Locate the cell with the specified text and output its (x, y) center coordinate. 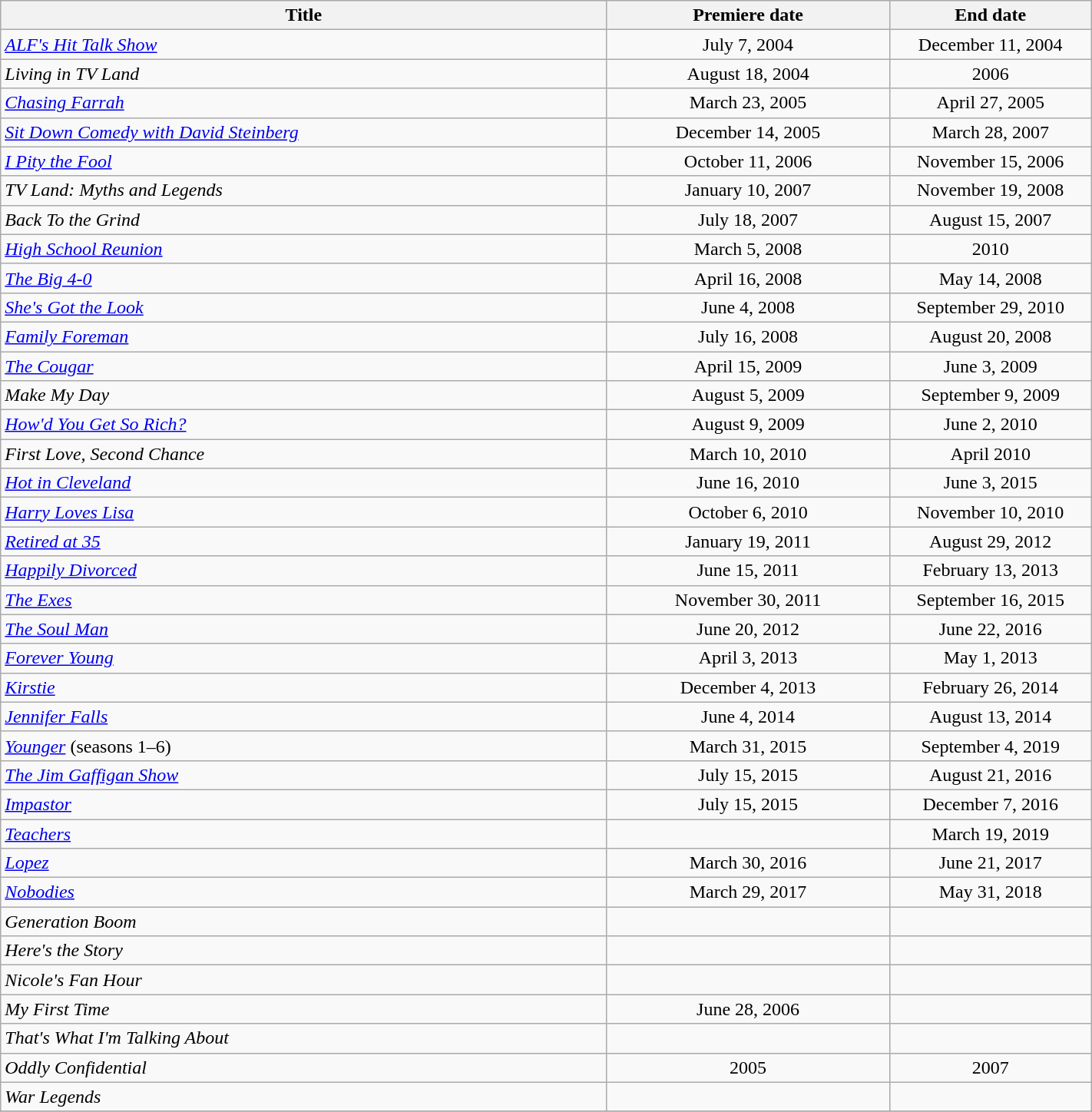
Nobodies (304, 892)
Title (304, 15)
June 28, 2006 (748, 1009)
Younger (seasons 1–6) (304, 746)
August 15, 2007 (991, 220)
Hot in Cleveland (304, 483)
January 19, 2011 (748, 541)
May 14, 2008 (991, 278)
Family Foreman (304, 336)
ALF's Hit Talk Show (304, 45)
December 7, 2016 (991, 804)
July 7, 2004 (748, 45)
July 16, 2008 (748, 336)
TV Land: Myths and Legends (304, 190)
August 9, 2009 (748, 425)
April 3, 2013 (748, 658)
She's Got the Look (304, 307)
June 3, 2009 (991, 366)
War Legends (304, 1097)
Generation Boom (304, 922)
January 10, 2007 (748, 190)
Sit Down Comedy with David Steinberg (304, 132)
March 10, 2010 (748, 454)
March 5, 2008 (748, 249)
Forever Young (304, 658)
Make My Day (304, 395)
End date (991, 15)
December 14, 2005 (748, 132)
December 4, 2013 (748, 687)
Here's the Story (304, 951)
August 18, 2004 (748, 74)
April 27, 2005 (991, 103)
Premiere date (748, 15)
How'd You Get So Rich? (304, 425)
Teachers (304, 833)
2006 (991, 74)
June 2, 2010 (991, 425)
March 30, 2016 (748, 863)
November 19, 2008 (991, 190)
The Soul Man (304, 629)
Happily Divorced (304, 571)
June 4, 2014 (748, 717)
September 29, 2010 (991, 307)
That's What I'm Talking About (304, 1038)
2007 (991, 1067)
I Pity the Fool (304, 161)
December 11, 2004 (991, 45)
October 11, 2006 (748, 161)
February 26, 2014 (991, 687)
September 9, 2009 (991, 395)
The Big 4-0 (304, 278)
Kirstie (304, 687)
April 16, 2008 (748, 278)
My First Time (304, 1009)
March 29, 2017 (748, 892)
April 15, 2009 (748, 366)
November 10, 2010 (991, 512)
2010 (991, 249)
March 23, 2005 (748, 103)
Jennifer Falls (304, 717)
August 21, 2016 (991, 775)
High School Reunion (304, 249)
Impastor (304, 804)
February 13, 2013 (991, 571)
September 4, 2019 (991, 746)
Chasing Farrah (304, 103)
March 19, 2019 (991, 833)
November 30, 2011 (748, 600)
March 31, 2015 (748, 746)
Harry Loves Lisa (304, 512)
July 18, 2007 (748, 220)
Lopez (304, 863)
June 22, 2016 (991, 629)
April 2010 (991, 454)
October 6, 2010 (748, 512)
June 16, 2010 (748, 483)
First Love, Second Chance (304, 454)
The Cougar (304, 366)
Oddly Confidential (304, 1067)
August 20, 2008 (991, 336)
August 5, 2009 (748, 395)
The Exes (304, 600)
August 29, 2012 (991, 541)
June 3, 2015 (991, 483)
Back To the Grind (304, 220)
May 1, 2013 (991, 658)
June 20, 2012 (748, 629)
September 16, 2015 (991, 600)
March 28, 2007 (991, 132)
November 15, 2006 (991, 161)
May 31, 2018 (991, 892)
The Jim Gaffigan Show (304, 775)
June 4, 2008 (748, 307)
June 15, 2011 (748, 571)
Living in TV Land (304, 74)
June 21, 2017 (991, 863)
Nicole's Fan Hour (304, 980)
2005 (748, 1067)
August 13, 2014 (991, 717)
Retired at 35 (304, 541)
